Determine the (X, Y) coordinate at the center of the cell enclosing the given text.  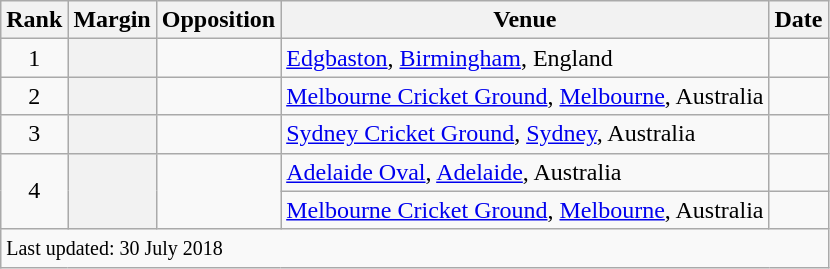
2 (34, 96)
1 (34, 58)
Last updated: 30 July 2018 (414, 248)
Edgbaston, Birmingham, England (525, 58)
4 (34, 191)
Opposition (218, 20)
Date (798, 20)
Adelaide Oval, Adelaide, Australia (525, 172)
Sydney Cricket Ground, Sydney, Australia (525, 134)
Venue (525, 20)
3 (34, 134)
Margin (112, 20)
Rank (34, 20)
